Locate the cell with the specified text and output its [x, y] center coordinate. 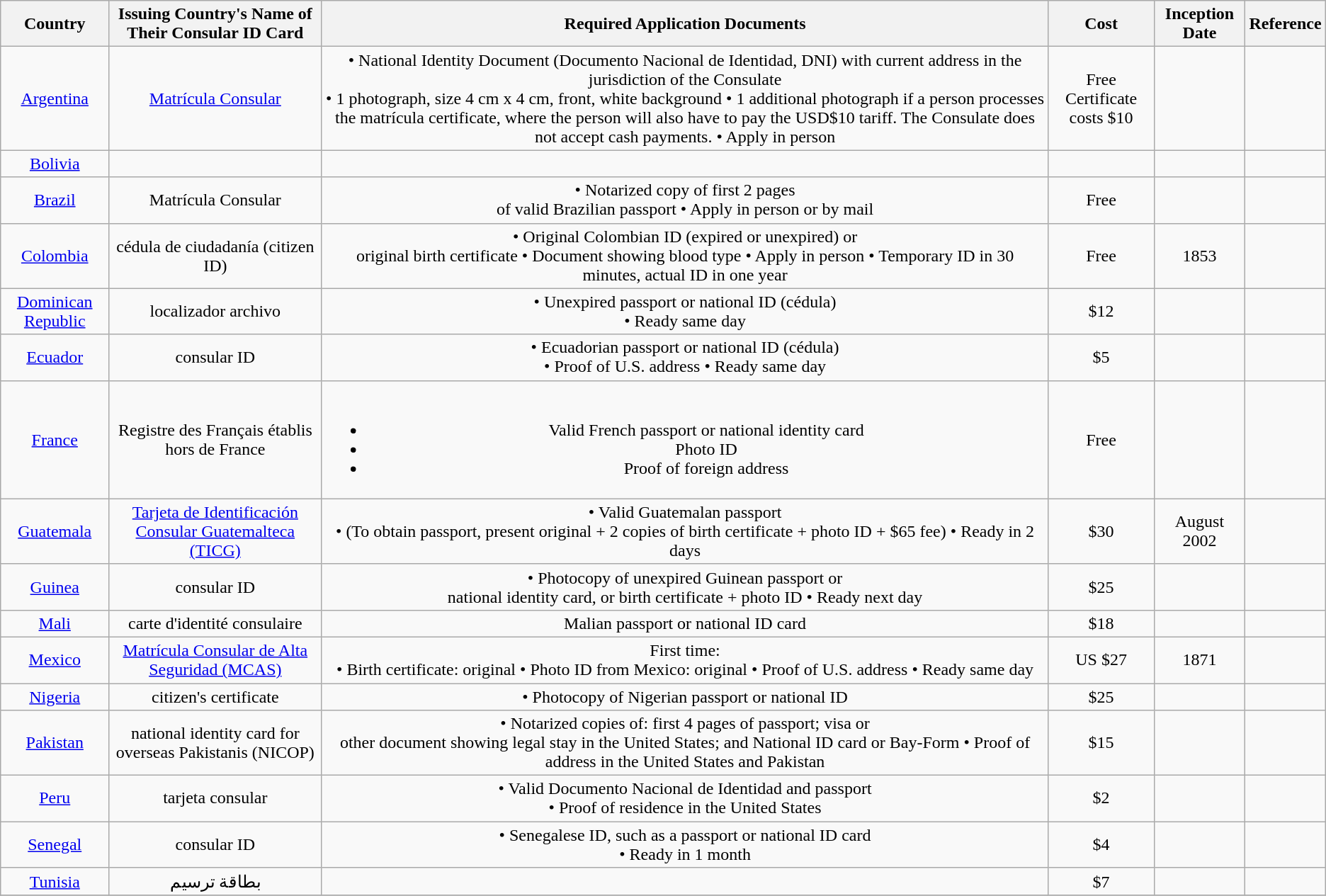
Dominican Republic [55, 312]
$7 [1101, 882]
Pakistan [55, 743]
$4 [1101, 844]
localizador archivo [215, 312]
Peru [55, 799]
Tarjeta de Identificación Consular Guatemalteca (TICG) [215, 531]
Valid French passport or national identity cardPhoto IDProof of foreign address [685, 439]
August 2002 [1200, 531]
Ecuador [55, 357]
1853 [1200, 256]
Tunisia [55, 882]
• Senegalese ID, such as a passport or national ID card• Ready in 1 month [685, 844]
$30 [1101, 531]
national identity card for overseas Pakistanis (NICOP) [215, 743]
Reference [1285, 24]
Mexico [55, 660]
Guinea [55, 586]
$2 [1101, 799]
• Notarized copy of first 2 pagesof valid Brazilian passport • Apply in person or by mail [685, 200]
Required Application Documents [685, 24]
Issuing Country's Name of Their Consular ID Card [215, 24]
FreeCertificate costs $10 [1101, 98]
• Photocopy of Nigerian passport or national ID [685, 696]
Guatemala [55, 531]
First time:• Birth certificate: original • Photo ID from Mexico: original • Proof of U.S. address • Ready same day [685, 660]
carte d'identité consulaire [215, 623]
France [55, 439]
$5 [1101, 357]
Malian passport or national ID card [685, 623]
Matrícula Consular de Alta Seguridad (MCAS) [215, 660]
Mali [55, 623]
• Unexpired passport or national ID (cédula)• Ready same day [685, 312]
Brazil [55, 200]
• Valid Guatemalan passport• (To obtain passport, present original + 2 copies of birth certificate + photo ID + $65 fee) • Ready in 2 days [685, 531]
Inception Date [1200, 24]
US $27 [1101, 660]
cédula de ciudadanía (citizen ID) [215, 256]
Registre des Français établis hors de France [215, 439]
بطاقة ترسيم [215, 882]
1871 [1200, 660]
• Valid Documento Nacional de Identidad and passport• Proof of residence in the United States [685, 799]
Argentina [55, 98]
$18 [1101, 623]
Country [55, 24]
Senegal [55, 844]
• Photocopy of unexpired Guinean passport ornational identity card, or birth certificate + photo ID • Ready next day [685, 586]
$12 [1101, 312]
Nigeria [55, 696]
citizen's certificate [215, 696]
• Ecuadorian passport or national ID (cédula)• Proof of U.S. address • Ready same day [685, 357]
tarjeta consular [215, 799]
Colombia [55, 256]
Bolivia [55, 164]
Cost [1101, 24]
$15 [1101, 743]
